Extract the (X, Y) coordinate from the center of the cell holding the provided text.  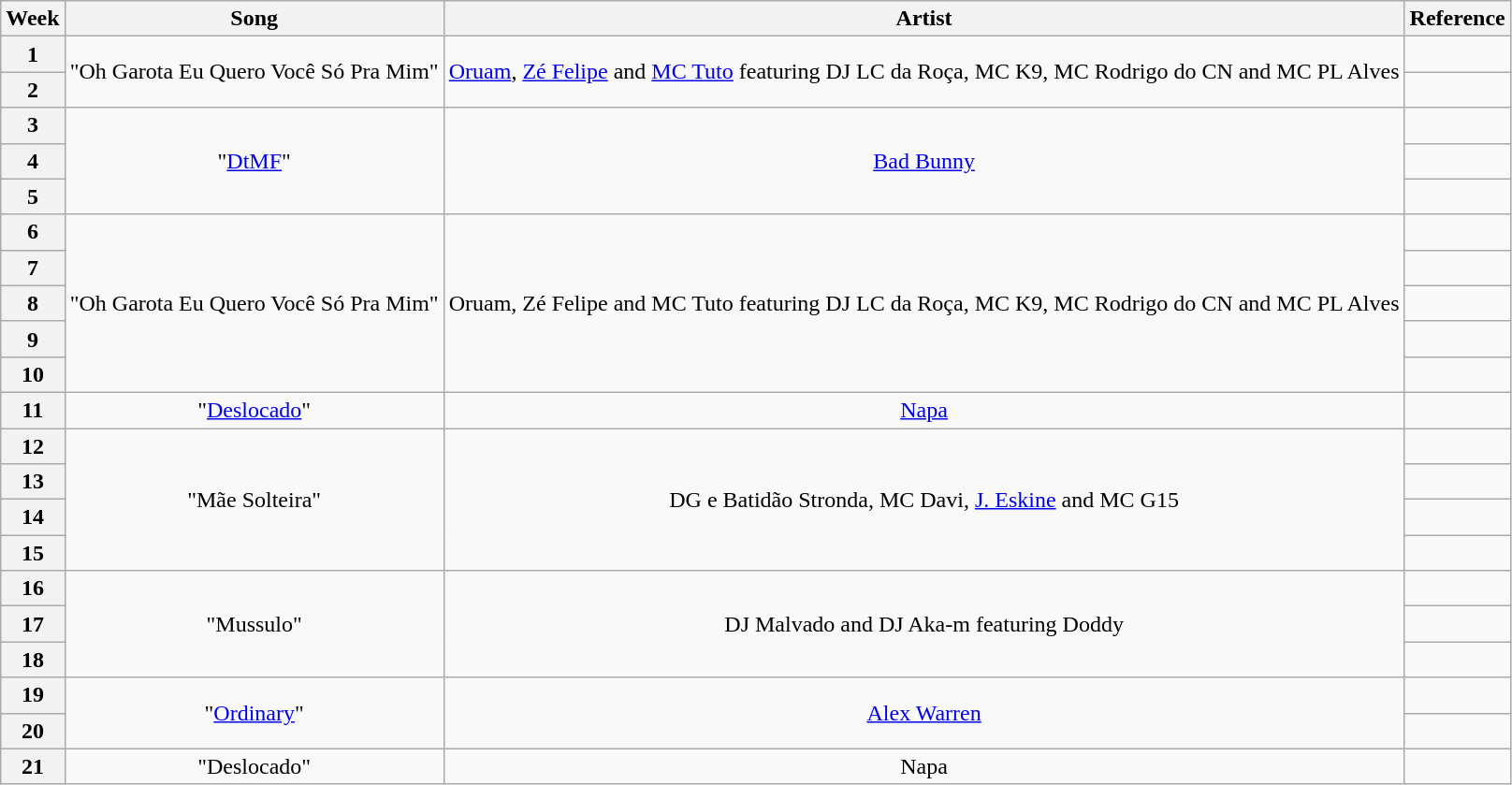
16 (33, 589)
17 (33, 624)
7 (33, 268)
3 (33, 125)
10 (33, 374)
1 (33, 54)
11 (33, 410)
19 (33, 695)
Song (254, 19)
4 (33, 161)
"Mussulo" (254, 624)
"Mãe Solteira" (254, 500)
6 (33, 232)
13 (33, 482)
"Ordinary" (254, 713)
8 (33, 303)
15 (33, 553)
Alex Warren (924, 713)
Bad Bunny (924, 161)
Reference (1458, 19)
"DtMF" (254, 161)
20 (33, 731)
DJ Malvado and DJ Aka-m featuring Doddy (924, 624)
12 (33, 446)
2 (33, 90)
14 (33, 517)
Artist (924, 19)
Week (33, 19)
DG e Batidão Stronda, MC Davi, J. Eskine and MC G15 (924, 500)
5 (33, 196)
9 (33, 339)
18 (33, 660)
21 (33, 766)
